Capture the cell that displays the provided text and extract its (X, Y) central coordinate. 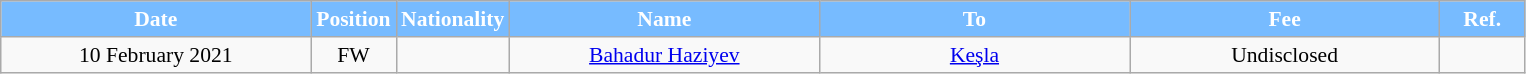
To (974, 19)
FW (354, 55)
Keşla (974, 55)
Ref. (1482, 19)
Name (664, 19)
Fee (1285, 19)
10 February 2021 (156, 55)
Position (354, 19)
Undisclosed (1285, 55)
Nationality (452, 19)
Bahadur Haziyev (664, 55)
Date (156, 19)
